Find where the given text appears and provide that cell's center as [X, Y] coordinate. 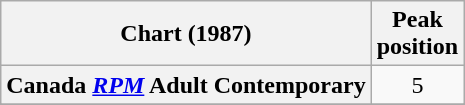
Peakposition [417, 34]
Canada RPM Adult Contemporary [186, 85]
Chart (1987) [186, 34]
5 [417, 85]
